Find where the given text appears and provide that cell's center as [X, Y] coordinate. 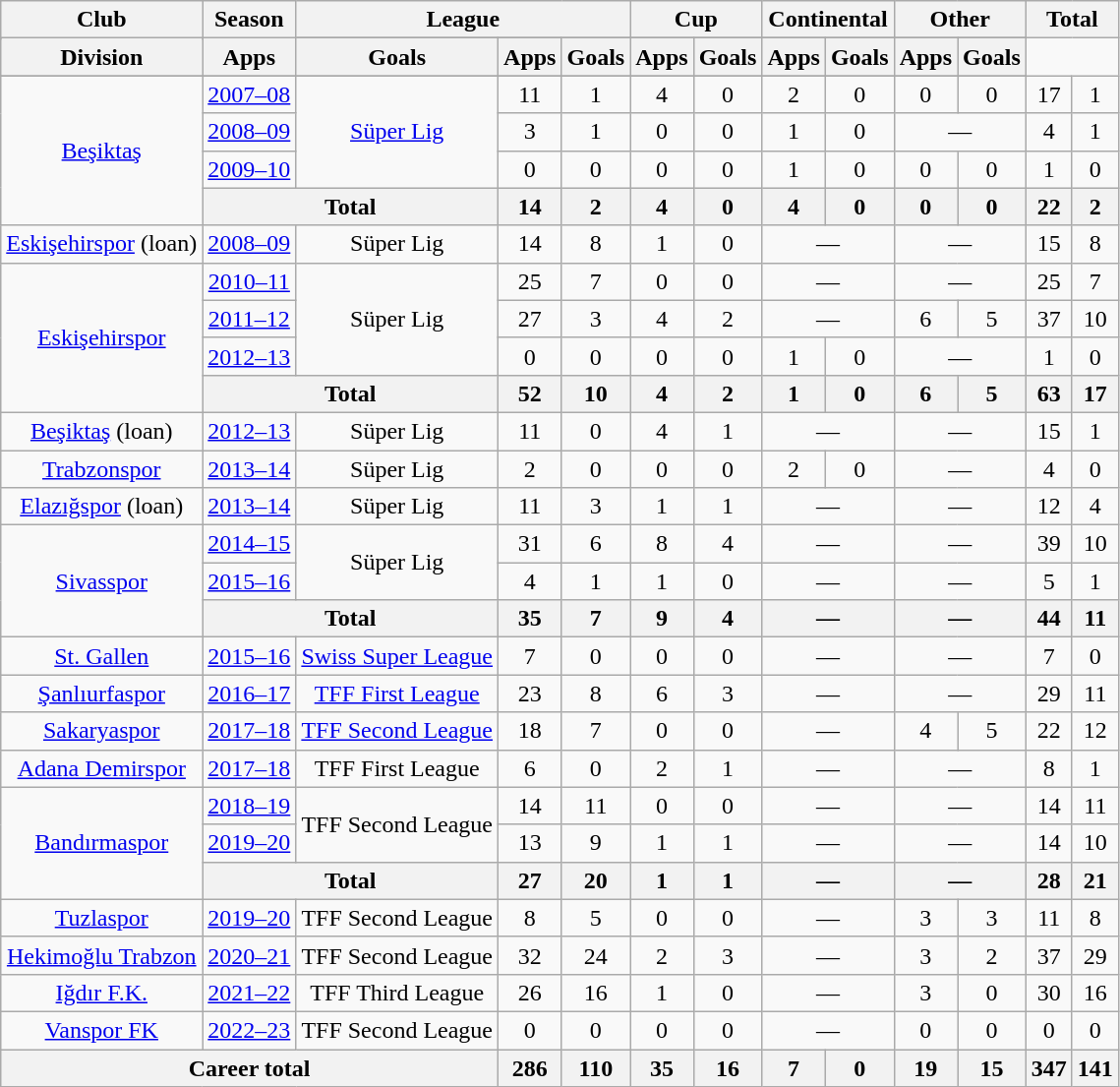
2011–12 [250, 319]
Bandırmaspor [102, 843]
2007–08 [250, 94]
Career total [250, 1067]
Club [102, 20]
2022–23 [250, 1030]
39 [1048, 544]
141 [1095, 1067]
2014–15 [250, 544]
30 [1048, 993]
19 [925, 1067]
Season [250, 20]
St. Gallen [102, 656]
28 [1048, 880]
20 [596, 880]
52 [530, 393]
Eskişehirspor (loan) [102, 244]
Sakaryaspor [102, 731]
Division [102, 57]
31 [530, 544]
286 [530, 1067]
Trabzonspor [102, 469]
League [463, 20]
Vanspor FK [102, 1030]
13 [530, 843]
Tuzlaspor [102, 918]
TFF Third League [397, 993]
Swiss Super League [397, 656]
2009–10 [250, 169]
63 [1048, 393]
Cup [696, 20]
18 [530, 731]
2016–17 [250, 694]
110 [596, 1067]
32 [530, 955]
2020–21 [250, 955]
24 [596, 955]
347 [1048, 1067]
44 [1048, 619]
2010–11 [250, 281]
Iğdır F.K. [102, 993]
23 [530, 694]
Sivasspor [102, 581]
2021–22 [250, 993]
Continental [828, 20]
26 [530, 993]
Eskişehirspor [102, 337]
Beşiktaş [102, 151]
Şanlıurfaspor [102, 694]
Other [960, 20]
Elazığspor (loan) [102, 507]
Beşiktaş (loan) [102, 431]
Adana Demirspor [102, 768]
21 [1095, 880]
Hekimoğlu Trabzon [102, 955]
2018–19 [250, 806]
